Extract the [x, y] coordinate from the center of the cell holding the provided text.  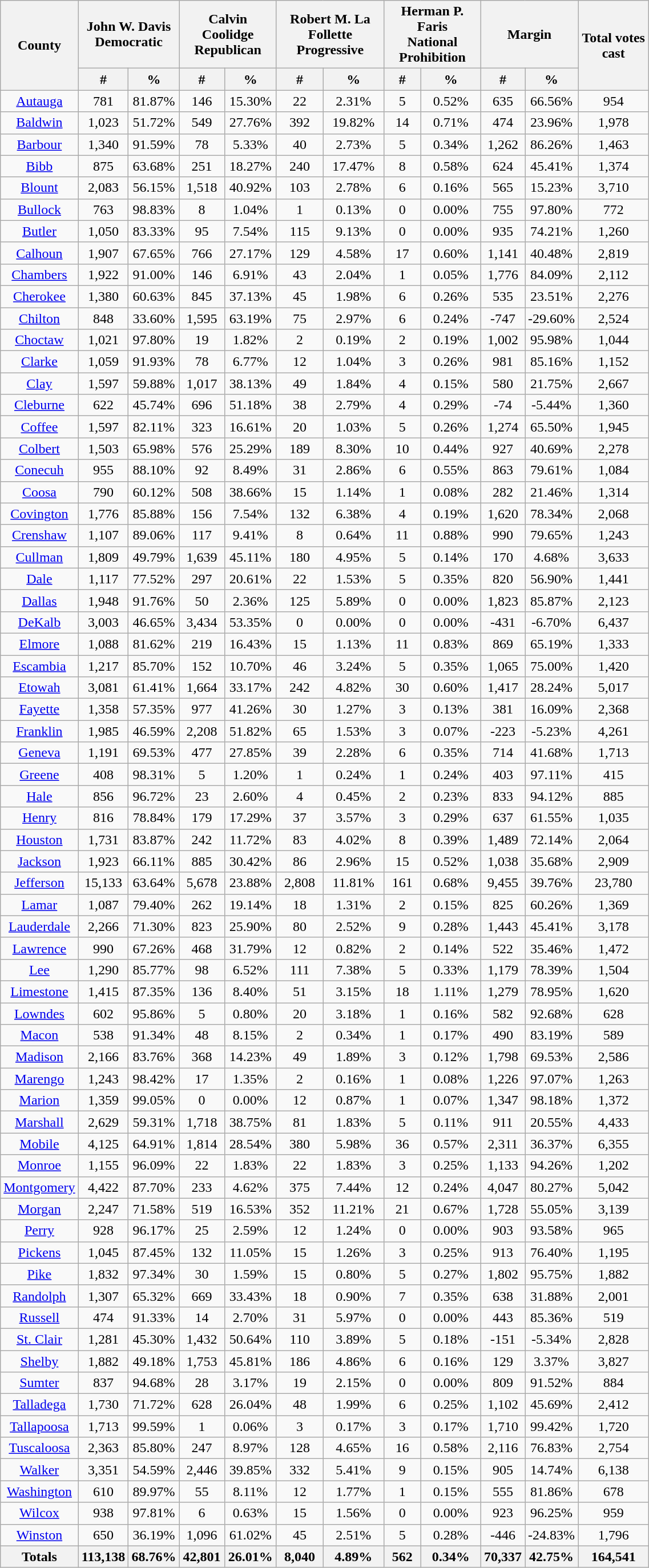
0.83% [451, 644]
4.89% [354, 1557]
87.35% [154, 991]
46 [300, 666]
0.33% [451, 970]
0.71% [451, 123]
538 [103, 1035]
95.86% [154, 1013]
Autauga [39, 101]
94.26% [551, 1166]
4.62% [250, 1187]
78.39% [551, 970]
696 [202, 405]
352 [300, 1209]
2.97% [354, 318]
0.44% [451, 449]
0.12% [451, 1057]
Russell [39, 1317]
19.82% [354, 123]
5.98% [354, 1144]
0.90% [354, 1296]
64.91% [154, 1144]
2.52% [354, 926]
297 [202, 579]
96.09% [154, 1166]
884 [614, 1383]
3.37% [551, 1361]
65.32% [154, 1296]
89.06% [154, 535]
36 [402, 1144]
0.55% [451, 470]
3,633 [614, 557]
96.25% [551, 1513]
1,372 [614, 1101]
76.40% [551, 1252]
27.76% [250, 123]
51.72% [154, 123]
1,307 [103, 1296]
45.81% [250, 1361]
94.12% [551, 796]
113,138 [103, 1557]
11.72% [250, 840]
955 [103, 470]
2,412 [614, 1405]
86.26% [551, 144]
2.36% [250, 600]
1,503 [103, 449]
20.55% [551, 1122]
79.40% [154, 905]
81 [300, 1122]
1,710 [502, 1426]
408 [103, 775]
17.29% [250, 818]
Choctaw [39, 340]
678 [614, 1492]
809 [502, 1383]
-5.34% [551, 1339]
2,524 [614, 318]
825 [502, 905]
2,808 [300, 883]
16 [402, 1448]
2,586 [614, 1057]
1,518 [202, 188]
1.56% [354, 1513]
63.64% [154, 883]
76.83% [551, 1448]
Dallas [39, 600]
403 [502, 775]
33.60% [154, 318]
368 [202, 1057]
4,125 [103, 1144]
816 [103, 818]
Robert M. La FolletteProgressive [330, 34]
1,274 [502, 427]
635 [502, 101]
-446 [502, 1535]
Total votes cast [614, 46]
4.82% [354, 688]
1,314 [614, 492]
3,081 [103, 688]
772 [614, 209]
Cleburne [39, 405]
2,909 [614, 861]
23.51% [551, 296]
3,351 [103, 1470]
2,368 [614, 710]
Jackson [39, 861]
83.19% [551, 1035]
38.75% [250, 1122]
83.76% [154, 1057]
99.05% [154, 1101]
180 [300, 557]
0.45% [354, 796]
4,261 [614, 731]
6.52% [250, 970]
Cherokee [39, 296]
156 [202, 514]
856 [103, 796]
0.88% [451, 535]
5,017 [614, 688]
35.46% [551, 948]
2,629 [103, 1122]
0.23% [451, 796]
4,422 [103, 1187]
477 [202, 753]
-5.23% [551, 731]
63.19% [250, 318]
1,432 [202, 1339]
582 [502, 1013]
28 [202, 1383]
45.74% [154, 405]
3,003 [103, 622]
1,023 [103, 123]
61.02% [250, 1535]
-151 [502, 1339]
Marion [39, 1101]
1,152 [614, 362]
Lamar [39, 905]
5.41% [354, 1470]
6.38% [354, 514]
97.81% [154, 1513]
Lawrence [39, 948]
928 [103, 1231]
Madison [39, 1057]
43 [300, 275]
1,045 [103, 1252]
65.50% [551, 427]
70,337 [502, 1557]
938 [103, 1513]
1,945 [614, 427]
1.31% [354, 905]
4,047 [502, 1187]
247 [202, 1448]
1,217 [103, 666]
Winston [39, 1535]
1,281 [103, 1339]
1,133 [502, 1166]
4.86% [354, 1361]
54.59% [154, 1470]
36.19% [154, 1535]
31.88% [551, 1296]
2,278 [614, 449]
981 [502, 362]
91.00% [154, 275]
1,279 [502, 991]
0.57% [451, 1144]
Lee [39, 970]
1,463 [614, 144]
781 [103, 101]
46.59% [154, 731]
Colbert [39, 449]
1.77% [354, 1492]
164,541 [614, 1557]
3.17% [250, 1383]
95.98% [551, 340]
0.06% [250, 1426]
78.84% [154, 818]
8.40% [250, 991]
2.73% [354, 144]
576 [202, 449]
0.05% [451, 275]
565 [502, 188]
Herman P. FarisNational Prohibition [432, 34]
1,358 [103, 710]
99.42% [551, 1426]
1,050 [103, 231]
5,042 [614, 1187]
0.39% [451, 840]
14.23% [250, 1057]
1,802 [502, 1274]
10 [402, 449]
35.68% [551, 861]
7.38% [354, 970]
1,059 [103, 362]
927 [502, 449]
863 [502, 470]
1,038 [502, 861]
98.18% [551, 1101]
833 [502, 796]
6,355 [614, 1144]
County [39, 46]
15.30% [250, 101]
1,823 [502, 600]
233 [202, 1187]
Perry [39, 1231]
14.74% [551, 1470]
60.26% [551, 905]
1,226 [502, 1079]
Mobile [39, 1144]
2,363 [103, 1448]
John W. DavisDemocratic [129, 34]
125 [300, 600]
103 [300, 188]
3.57% [354, 818]
2,247 [103, 1209]
15,133 [103, 883]
2,667 [614, 384]
959 [614, 1513]
53.35% [250, 622]
508 [202, 492]
1,179 [502, 970]
Clarke [39, 362]
61.55% [551, 818]
92 [202, 470]
128 [300, 1448]
Baldwin [39, 123]
4.58% [354, 253]
Montgomery [39, 1187]
98.83% [154, 209]
Morgan [39, 1209]
Macon [39, 1035]
1.20% [250, 775]
2.15% [354, 1383]
75.00% [551, 666]
2.31% [354, 101]
85.36% [551, 1317]
46.65% [154, 622]
87.45% [154, 1252]
97.07% [551, 1079]
92.68% [551, 1013]
26.01% [250, 1557]
-747 [502, 318]
Lowndes [39, 1013]
39 [300, 753]
74.21% [551, 231]
60.12% [154, 492]
562 [402, 1557]
17.47% [354, 166]
38 [300, 405]
1,290 [103, 970]
1.11% [451, 991]
136 [202, 991]
95.75% [551, 1274]
91.93% [154, 362]
2,116 [502, 1448]
1,441 [614, 579]
65 [300, 731]
1,087 [103, 905]
91.52% [551, 1383]
85.80% [154, 1448]
11.05% [250, 1252]
1.99% [354, 1405]
Chilton [39, 318]
443 [502, 1317]
91.33% [154, 1317]
50 [202, 600]
-6.70% [551, 622]
262 [202, 905]
Cullman [39, 557]
80.27% [551, 1187]
0.68% [451, 883]
1,102 [502, 1405]
56.15% [154, 188]
25.90% [250, 926]
1,595 [202, 318]
977 [202, 710]
16.43% [250, 644]
23 [202, 796]
2,064 [614, 840]
1,360 [614, 405]
2,083 [103, 188]
0.64% [354, 535]
837 [103, 1383]
0.82% [354, 948]
9.41% [250, 535]
1,730 [103, 1405]
Tuscaloosa [39, 1448]
Franklin [39, 731]
189 [300, 449]
85.87% [551, 600]
1,107 [103, 535]
522 [502, 948]
Calvin CoolidgeRepublican [228, 34]
1,728 [502, 1209]
323 [202, 427]
28.24% [551, 688]
93.58% [551, 1231]
2,112 [614, 275]
51.82% [250, 731]
2,754 [614, 1448]
-74 [502, 405]
27.17% [250, 253]
89.97% [154, 1492]
6,138 [614, 1470]
Washington [39, 1492]
Bibb [39, 166]
580 [502, 384]
2,446 [202, 1470]
-29.60% [551, 318]
91.34% [154, 1035]
81.87% [154, 101]
31.79% [250, 948]
80 [300, 926]
3.18% [354, 1013]
2,208 [202, 731]
0.18% [451, 1339]
33.43% [250, 1296]
87.70% [154, 1187]
-24.83% [551, 1535]
50.64% [250, 1339]
1.98% [354, 296]
1,796 [614, 1535]
23.96% [551, 123]
51.18% [250, 405]
36.37% [551, 1144]
4.68% [551, 557]
78.34% [551, 514]
1,002 [502, 340]
Margin [529, 34]
823 [202, 926]
Barbour [39, 144]
1,017 [202, 384]
40.48% [551, 253]
0.67% [451, 1209]
Limestone [39, 991]
63.68% [154, 166]
66.11% [154, 861]
98.31% [154, 775]
8.49% [250, 470]
Covington [39, 514]
81.86% [551, 1492]
669 [202, 1296]
42.75% [551, 1557]
1,639 [202, 557]
95 [202, 231]
40.69% [551, 449]
392 [300, 123]
79.65% [551, 535]
1,472 [614, 948]
4.02% [354, 840]
91.59% [154, 144]
1,260 [614, 231]
1,374 [614, 166]
Marshall [39, 1122]
79.61% [551, 470]
30.42% [250, 861]
23.88% [250, 883]
26.04% [250, 1405]
1,978 [614, 123]
2,166 [103, 1057]
DeKalb [39, 622]
19.14% [250, 905]
Monroe [39, 1166]
152 [202, 666]
1,798 [502, 1057]
83 [300, 840]
Clay [39, 384]
2.79% [354, 405]
845 [202, 296]
251 [202, 166]
2,001 [614, 1296]
20.61% [250, 579]
115 [300, 231]
84.09% [551, 275]
755 [502, 209]
88.10% [154, 470]
2.04% [354, 275]
869 [502, 644]
Geneva [39, 753]
55 [202, 1492]
0.87% [354, 1101]
2,068 [614, 514]
911 [502, 1122]
4,433 [614, 1122]
96.72% [154, 796]
6.77% [250, 362]
67.26% [154, 948]
45.30% [154, 1339]
1,262 [502, 144]
2.60% [250, 796]
Conecuh [39, 470]
66.56% [551, 101]
638 [502, 1296]
-5.44% [551, 405]
Escambia [39, 666]
Sumter [39, 1383]
85.88% [154, 514]
99.59% [154, 1426]
8.15% [250, 1035]
49.18% [154, 1361]
965 [614, 1231]
4.65% [354, 1448]
27.85% [250, 753]
1,948 [103, 600]
2.96% [354, 861]
1,753 [202, 1361]
77.52% [154, 579]
Elmore [39, 644]
16.61% [250, 427]
Houston [39, 840]
16.53% [250, 1209]
1,096 [202, 1535]
71.30% [154, 926]
1.82% [250, 340]
380 [300, 1144]
Greene [39, 775]
1.59% [250, 1274]
Blount [39, 188]
49.79% [154, 557]
85.16% [551, 362]
25.29% [250, 449]
3,139 [614, 1209]
3,710 [614, 188]
2.28% [354, 753]
1,415 [103, 991]
1.35% [250, 1079]
1,195 [614, 1252]
Lauderdale [39, 926]
913 [502, 1252]
1,084 [614, 470]
Calhoun [39, 253]
83.33% [154, 231]
1,359 [103, 1101]
219 [202, 644]
1,443 [502, 926]
71.58% [154, 1209]
923 [502, 1513]
85.70% [154, 666]
5,678 [202, 883]
1,504 [614, 970]
1,347 [502, 1101]
161 [402, 883]
3.15% [354, 991]
8,040 [300, 1557]
282 [502, 492]
83.87% [154, 840]
381 [502, 710]
117 [202, 535]
Fayette [39, 710]
2.70% [250, 1317]
57.35% [154, 710]
Henry [39, 818]
1,117 [103, 579]
4.95% [354, 557]
68.76% [154, 1557]
Walker [39, 1470]
110 [300, 1339]
40.92% [250, 188]
16.09% [551, 710]
3,178 [614, 926]
179 [202, 818]
6,437 [614, 622]
5.97% [354, 1317]
111 [300, 970]
170 [502, 557]
820 [502, 579]
72.14% [551, 840]
2,828 [614, 1339]
1,263 [614, 1079]
535 [502, 296]
2.51% [354, 1535]
38.13% [250, 384]
75 [300, 318]
602 [103, 1013]
1,907 [103, 253]
96.17% [154, 1231]
1,922 [103, 275]
38.66% [250, 492]
Dale [39, 579]
Jefferson [39, 883]
3.89% [354, 1339]
65.98% [154, 449]
Pickens [39, 1252]
490 [502, 1035]
71.72% [154, 1405]
55.05% [551, 1209]
714 [502, 753]
65.19% [551, 644]
1.24% [354, 1231]
650 [103, 1535]
21 [402, 1209]
2.59% [250, 1231]
45.69% [551, 1405]
45.11% [250, 557]
186 [300, 1361]
1,141 [502, 253]
39.76% [551, 883]
1.84% [354, 384]
Chambers [39, 275]
8.11% [250, 1492]
78.95% [551, 991]
1,380 [103, 296]
Hale [39, 796]
240 [300, 166]
1,369 [614, 905]
7 [402, 1296]
St. Clair [39, 1339]
Pike [39, 1274]
1,489 [502, 840]
2,266 [103, 926]
Bullock [39, 209]
18.27% [250, 166]
1,202 [614, 1166]
-431 [502, 622]
1,814 [202, 1144]
415 [614, 775]
97.34% [154, 1274]
81.62% [154, 644]
1.89% [354, 1057]
3.24% [354, 666]
11.21% [354, 1209]
59.31% [154, 1122]
98 [202, 970]
Coosa [39, 492]
51 [300, 991]
1,035 [614, 818]
Talladega [39, 1405]
67.65% [154, 253]
903 [502, 1231]
11.81% [354, 883]
1,720 [614, 1426]
1,155 [103, 1166]
97.11% [551, 775]
954 [614, 101]
6.91% [250, 275]
98.42% [154, 1079]
2.78% [354, 188]
1,044 [614, 340]
Wilcox [39, 1513]
0.11% [451, 1122]
25 [202, 1231]
33.17% [250, 688]
60.63% [154, 296]
1,985 [103, 731]
Tallapoosa [39, 1426]
905 [502, 1470]
Coffee [39, 427]
1,333 [614, 644]
42,801 [202, 1557]
41.68% [551, 753]
1.14% [354, 492]
82.11% [154, 427]
1,065 [502, 666]
622 [103, 405]
5.33% [250, 144]
1.13% [354, 644]
332 [300, 1470]
28.54% [250, 1144]
3,434 [202, 622]
1,809 [103, 557]
1,832 [103, 1274]
21.75% [551, 384]
23,780 [614, 883]
8.30% [354, 449]
375 [300, 1187]
1,191 [103, 753]
875 [103, 166]
Shelby [39, 1361]
549 [202, 123]
763 [103, 209]
Randolph [39, 1296]
1.27% [354, 710]
37.13% [250, 296]
1,420 [614, 666]
2,276 [614, 296]
86 [300, 861]
5.89% [354, 600]
21.46% [551, 492]
1,340 [103, 144]
0.27% [451, 1274]
1,731 [103, 840]
61.41% [154, 688]
41.26% [250, 710]
766 [202, 253]
790 [103, 492]
935 [502, 231]
9.13% [354, 231]
589 [614, 1035]
1,021 [103, 340]
0.63% [250, 1513]
468 [202, 948]
3,827 [614, 1361]
39.85% [250, 1470]
2,311 [502, 1144]
1,718 [202, 1122]
Etowah [39, 688]
94.68% [154, 1383]
1,417 [502, 688]
Butler [39, 231]
15.23% [551, 188]
2,123 [614, 600]
624 [502, 166]
637 [502, 818]
2.86% [354, 470]
-223 [502, 731]
1,088 [103, 644]
40 [300, 144]
610 [103, 1492]
56.90% [551, 579]
7.44% [354, 1187]
1.26% [354, 1252]
8.97% [250, 1448]
91.76% [154, 600]
Marengo [39, 1079]
2,819 [614, 253]
1.03% [354, 427]
85.77% [154, 970]
555 [502, 1492]
Crenshaw [39, 535]
37 [300, 818]
9,455 [502, 883]
59.88% [154, 384]
10.70% [250, 666]
848 [103, 318]
1,664 [202, 688]
1,923 [103, 861]
Totals [39, 1557]
